Return the [x, y] coordinate for the center point of the cell that contains the specified text.  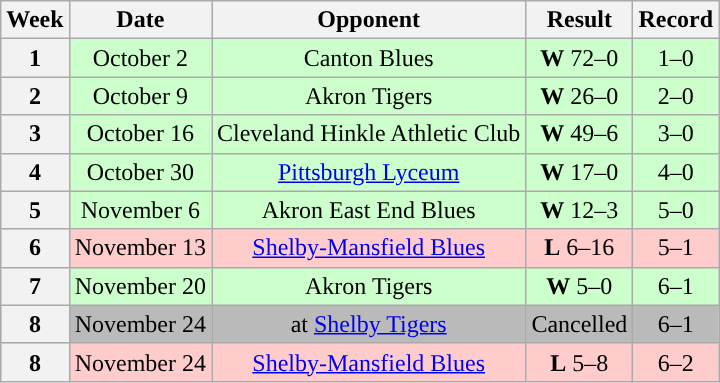
2–0 [676, 96]
W 49–6 [580, 134]
6–2 [676, 362]
3 [35, 134]
October 9 [140, 96]
Date [140, 20]
Week [35, 20]
L 6–16 [580, 248]
Akron East End Blues [369, 210]
3–0 [676, 134]
W 5–0 [580, 286]
at Shelby Tigers [369, 324]
2 [35, 96]
Pittsburgh Lyceum [369, 172]
Cancelled [580, 324]
Opponent [369, 20]
L 5–8 [580, 362]
6 [35, 248]
W 12–3 [580, 210]
October 2 [140, 58]
5–0 [676, 210]
Canton Blues [369, 58]
November 6 [140, 210]
November 13 [140, 248]
1–0 [676, 58]
W 17–0 [580, 172]
4–0 [676, 172]
7 [35, 286]
4 [35, 172]
W 72–0 [580, 58]
1 [35, 58]
November 20 [140, 286]
Record [676, 20]
5 [35, 210]
5–1 [676, 248]
W 26–0 [580, 96]
Result [580, 20]
October 16 [140, 134]
Cleveland Hinkle Athletic Club [369, 134]
October 30 [140, 172]
